Locate the cell with the specified text and output its (x, y) center coordinate. 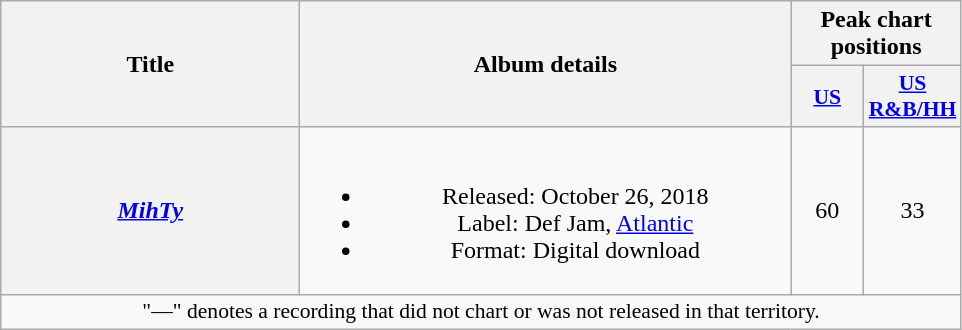
"—" denotes a recording that did not chart or was not released in that territory. (482, 312)
MihTy (150, 210)
Album details (546, 64)
Title (150, 64)
Peak chart positions (876, 34)
60 (828, 210)
US (828, 96)
USR&B/HH (913, 96)
33 (913, 210)
Released: October 26, 2018Label: Def Jam, AtlanticFormat: Digital download (546, 210)
